Return the [x, y] coordinate for the center point of the cell that contains the specified text.  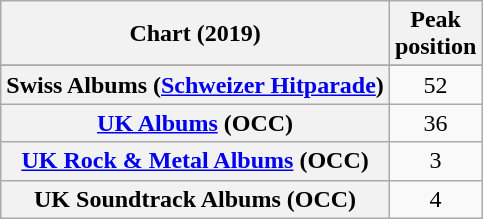
3 [435, 161]
UK Albums (OCC) [196, 123]
Peakposition [435, 34]
Swiss Albums (Schweizer Hitparade) [196, 85]
UK Soundtrack Albums (OCC) [196, 199]
4 [435, 199]
52 [435, 85]
Chart (2019) [196, 34]
UK Rock & Metal Albums (OCC) [196, 161]
36 [435, 123]
